Pinpoint the cell where the given text exists, returning its (x, y) midpoint coordinate. 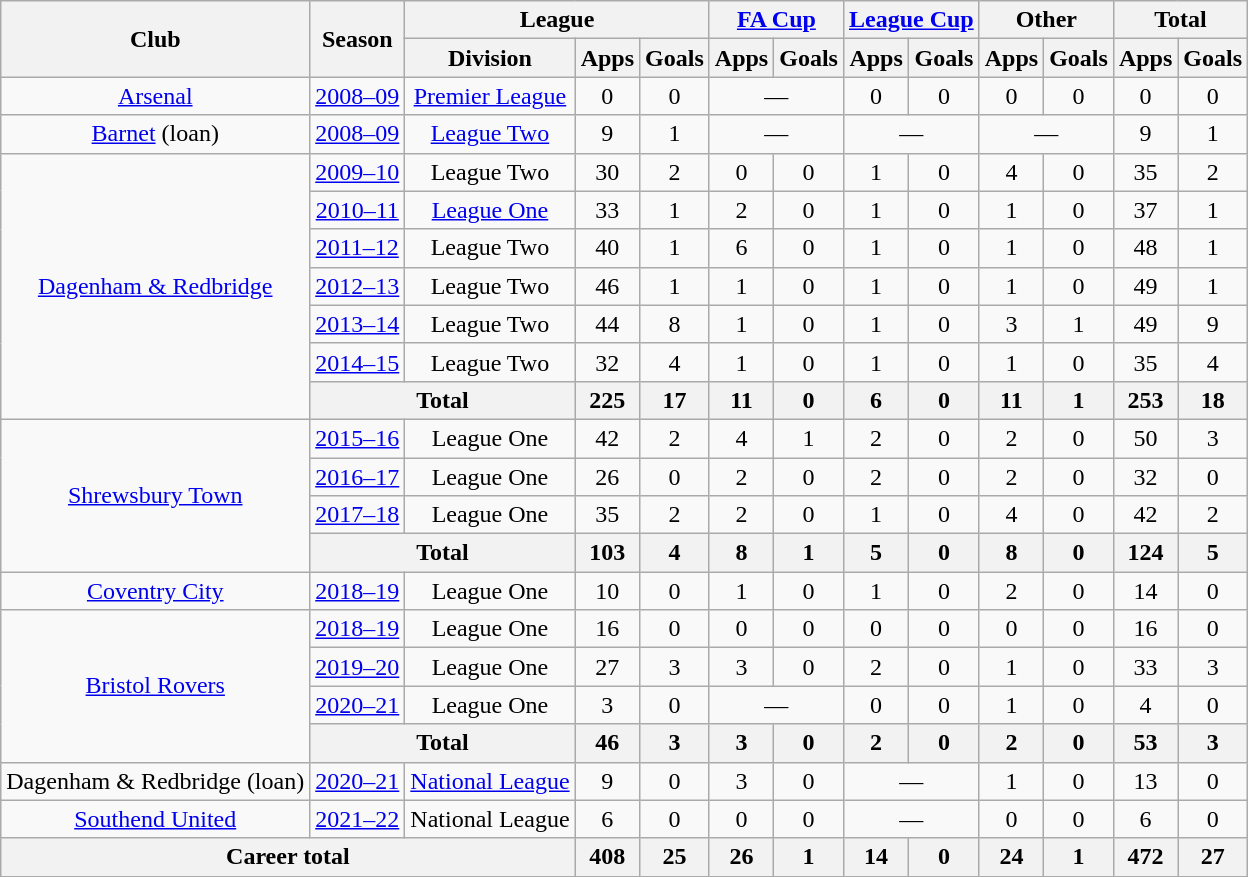
Shrewsbury Town (156, 495)
Dagenham & Redbridge (156, 286)
2016–17 (358, 477)
Other (1046, 20)
17 (675, 400)
10 (607, 591)
44 (607, 324)
37 (1145, 210)
Coventry City (156, 591)
Southend United (156, 819)
18 (1213, 400)
Premier League (490, 96)
472 (1145, 857)
30 (607, 172)
2009–10 (358, 172)
225 (607, 400)
2021–22 (358, 819)
2017–18 (358, 515)
2015–16 (358, 438)
Bristol Rovers (156, 686)
Arsenal (156, 96)
24 (1011, 857)
2010–11 (358, 210)
2012–13 (358, 286)
Dagenham & Redbridge (loan) (156, 781)
408 (607, 857)
2013–14 (358, 324)
League (557, 20)
FA Cup (776, 20)
Career total (288, 857)
Season (358, 39)
Club (156, 39)
53 (1145, 743)
40 (607, 248)
48 (1145, 248)
103 (607, 553)
2014–15 (358, 362)
League Cup (911, 20)
124 (1145, 553)
13 (1145, 781)
25 (675, 857)
2019–20 (358, 667)
Division (490, 58)
253 (1145, 400)
Barnet (loan) (156, 134)
50 (1145, 438)
2011–12 (358, 248)
